Return the (X, Y) coordinate for the center point of the cell that contains the specified text.  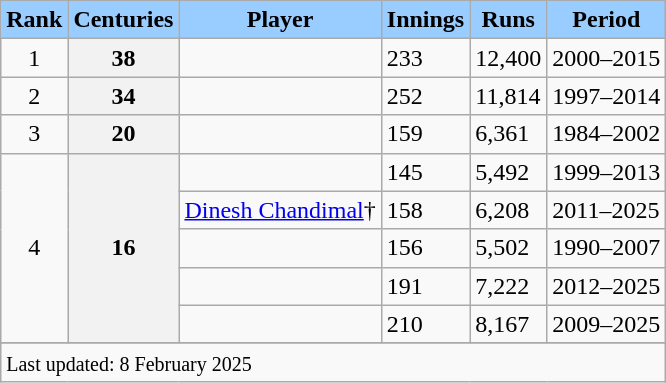
38 (124, 58)
8,167 (508, 324)
Dinesh Chandimal† (280, 210)
1 (34, 58)
1999–2013 (606, 172)
145 (425, 172)
Runs (508, 20)
5,492 (508, 172)
16 (124, 248)
2009–2025 (606, 324)
5,502 (508, 248)
2012–2025 (606, 286)
1990–2007 (606, 248)
2000–2015 (606, 58)
7,222 (508, 286)
6,208 (508, 210)
2 (34, 96)
4 (34, 248)
3 (34, 134)
34 (124, 96)
6,361 (508, 134)
11,814 (508, 96)
Last updated: 8 February 2025 (334, 362)
Period (606, 20)
159 (425, 134)
20 (124, 134)
1984–2002 (606, 134)
Player (280, 20)
2011–2025 (606, 210)
Centuries (124, 20)
158 (425, 210)
12,400 (508, 58)
191 (425, 286)
Innings (425, 20)
156 (425, 248)
210 (425, 324)
1997–2014 (606, 96)
233 (425, 58)
Rank (34, 20)
252 (425, 96)
